For the text-containing cell, return its midpoint in (x, y) coordinate format. 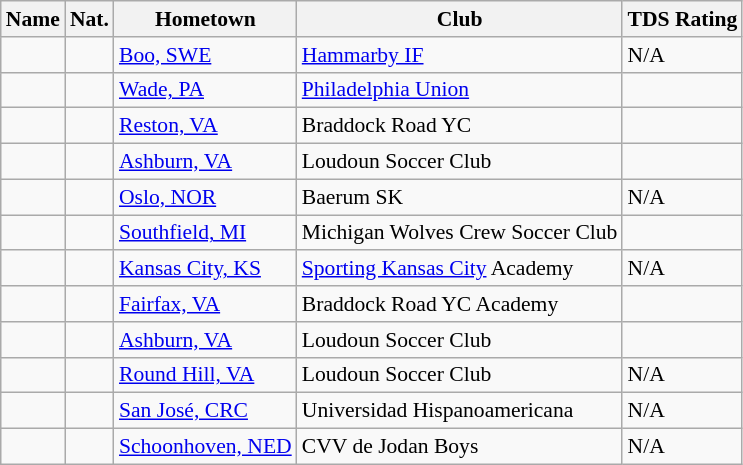
Fairfax, VA (206, 304)
Round Hill, VA (206, 375)
San José, CRC (206, 411)
Southfield, MI (206, 233)
Michigan Wolves Crew Soccer Club (460, 233)
Name (33, 19)
CVV de Jodan Boys (460, 447)
Baerum SK (460, 197)
Wade, PA (206, 90)
Schoonhoven, NED (206, 447)
Braddock Road YC (460, 126)
Universidad Hispanoamericana (460, 411)
Braddock Road YC Academy (460, 304)
TDS Rating (682, 19)
Hammarby IF (460, 55)
Sporting Kansas City Academy (460, 269)
Reston, VA (206, 126)
Kansas City, KS (206, 269)
Boo, SWE (206, 55)
Hometown (206, 19)
Oslo, NOR (206, 197)
Philadelphia Union (460, 90)
Club (460, 19)
Nat. (90, 19)
